Determine the (x, y) coordinate at the center of the cell enclosing the given text.  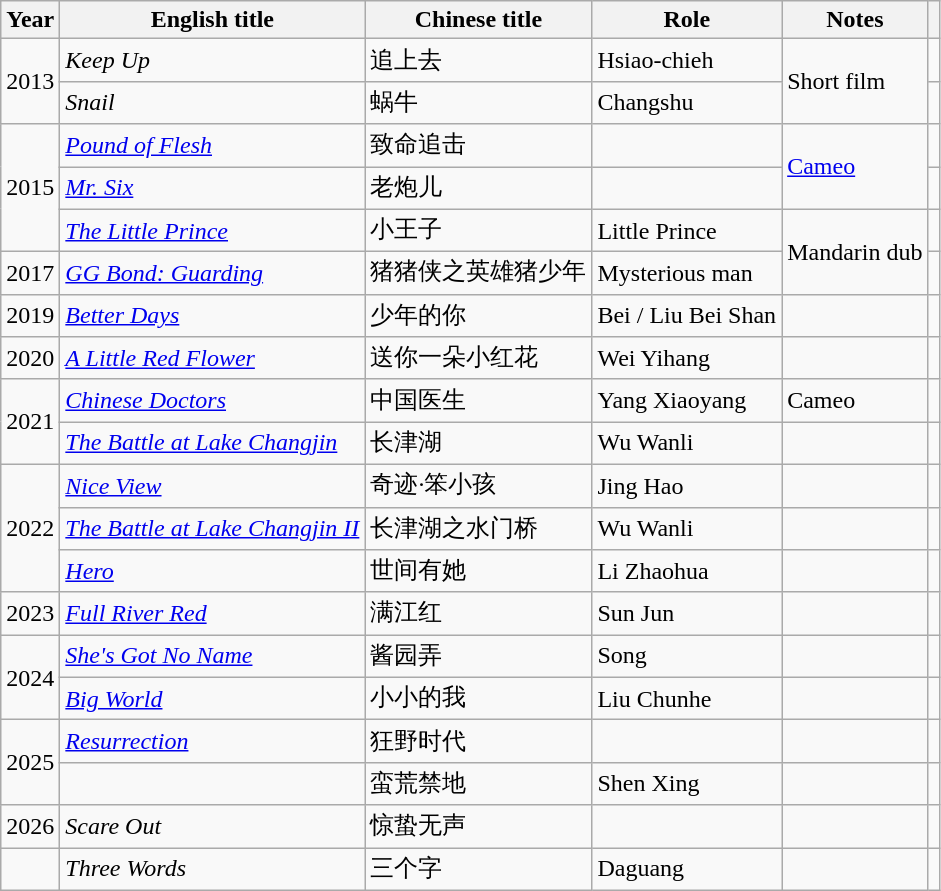
Hsiao-chieh (687, 60)
2024 (30, 678)
Chinese title (478, 20)
2013 (30, 82)
Mr. Six (212, 188)
Changshu (687, 102)
长津湖之水门桥 (478, 528)
2020 (30, 358)
追上去 (478, 60)
满江红 (478, 614)
Song (687, 656)
Scare Out (212, 826)
送你一朵小红花 (478, 358)
2015 (30, 188)
Role (687, 20)
Little Prince (687, 230)
老炮儿 (478, 188)
Big World (212, 698)
2022 (30, 528)
Mandarin dub (855, 252)
2025 (30, 762)
惊蛰无声 (478, 826)
Notes (855, 20)
Snail (212, 102)
三个字 (478, 870)
致命追击 (478, 146)
Li Zhaohua (687, 572)
Nice View (212, 486)
Bei / Liu Bei Shan (687, 316)
小王子 (478, 230)
Jing Hao (687, 486)
世间有她 (478, 572)
猪猪侠之英雄猪少年 (478, 274)
奇迹·笨小孩 (478, 486)
蜗牛 (478, 102)
长津湖 (478, 444)
Mysterious man (687, 274)
Wei Yihang (687, 358)
Better Days (212, 316)
She's Got No Name (212, 656)
狂野时代 (478, 742)
Chinese Doctors (212, 400)
The Battle at Lake Changjin (212, 444)
Keep Up (212, 60)
English title (212, 20)
小小的我 (478, 698)
Three Words (212, 870)
Resurrection (212, 742)
The Little Prince (212, 230)
Shen Xing (687, 784)
Sun Jun (687, 614)
Liu Chunhe (687, 698)
2021 (30, 422)
Short film (855, 82)
A Little Red Flower (212, 358)
2019 (30, 316)
中国医生 (478, 400)
2023 (30, 614)
蛮荒禁地 (478, 784)
Full River Red (212, 614)
少年的你 (478, 316)
Daguang (687, 870)
GG Bond: Guarding (212, 274)
Pound of Flesh (212, 146)
Yang Xiaoyang (687, 400)
2026 (30, 826)
Hero (212, 572)
The Battle at Lake Changjin II (212, 528)
2017 (30, 274)
Year (30, 20)
酱园弄 (478, 656)
